For the text-containing cell, return its midpoint in [x, y] coordinate format. 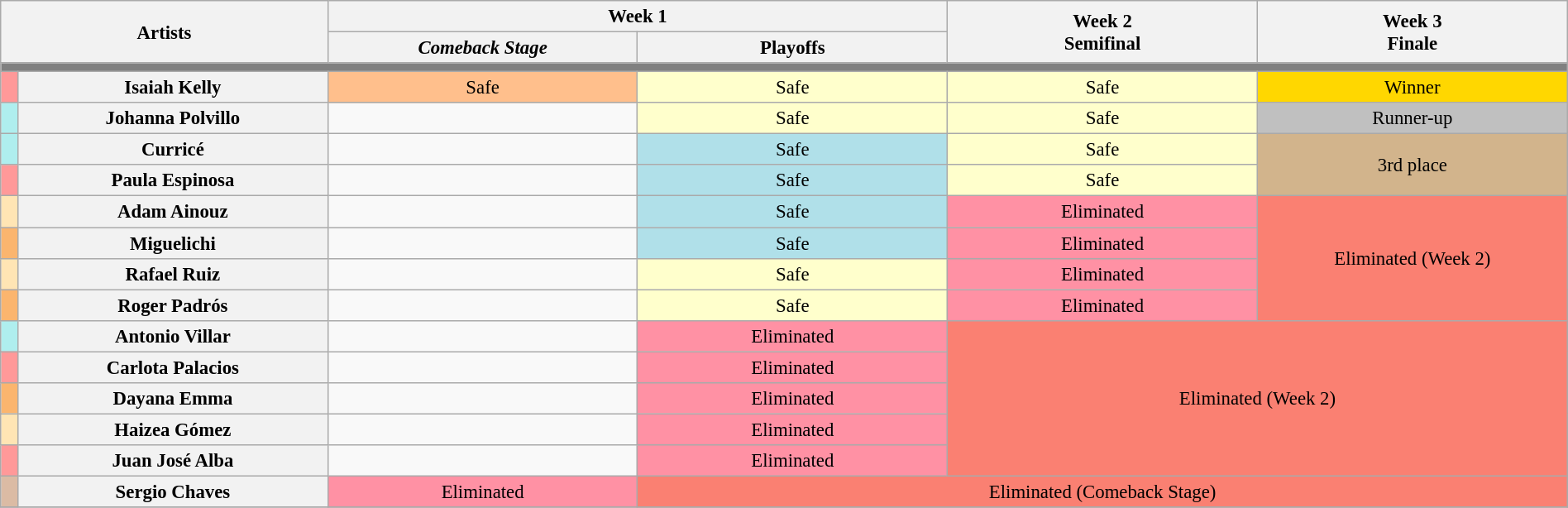
Rafael Ruiz [174, 274]
Carlota Palacios [174, 367]
Playoffs [792, 48]
Roger Padrós [174, 305]
Miguelichi [174, 243]
Comeback Stage [483, 48]
Runner-up [1413, 118]
Artists [165, 31]
Sergio Chaves [174, 491]
Adam Ainouz [174, 212]
Isaiah Kelly [174, 88]
Eliminated (Comeback Stage) [1102, 491]
Week 3Finale [1413, 31]
Week 1 [637, 17]
Antonio Villar [174, 336]
Curricé [174, 150]
Juan José Alba [174, 461]
Paula Espinosa [174, 181]
Week 2Semifinal [1103, 31]
3rd place [1413, 165]
Johanna Polvillo [174, 118]
Haizea Gómez [174, 429]
Dayana Emma [174, 399]
Winner [1413, 88]
